Find where the given text appears and provide that cell's center as (x, y) coordinate. 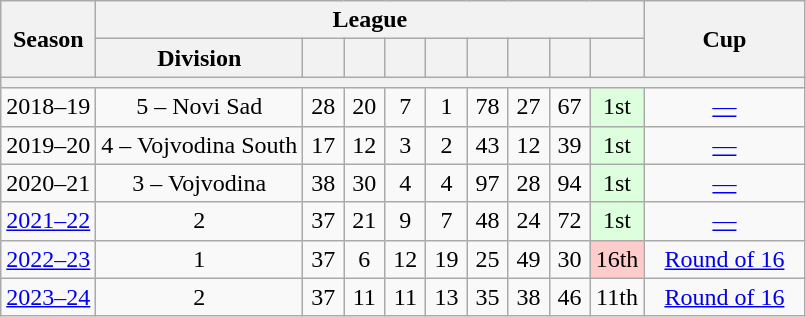
35 (488, 297)
20 (364, 107)
49 (528, 259)
3 – Vojvodina (200, 183)
Season (48, 39)
4 – Vojvodina South (200, 145)
2018–19 (48, 107)
97 (488, 183)
11th (617, 297)
21 (364, 221)
13 (446, 297)
24 (528, 221)
2020–21 (48, 183)
2021–22 (48, 221)
43 (488, 145)
46 (570, 297)
17 (324, 145)
Division (200, 58)
League (370, 20)
6 (364, 259)
19 (446, 259)
16th (617, 259)
2019–20 (48, 145)
67 (570, 107)
27 (528, 107)
39 (570, 145)
2022–23 (48, 259)
9 (406, 221)
25 (488, 259)
48 (488, 221)
3 (406, 145)
78 (488, 107)
Cup (724, 39)
2023–24 (48, 297)
72 (570, 221)
94 (570, 183)
5 – Novi Sad (200, 107)
